Locate the cell with the specified text and output its [x, y] center coordinate. 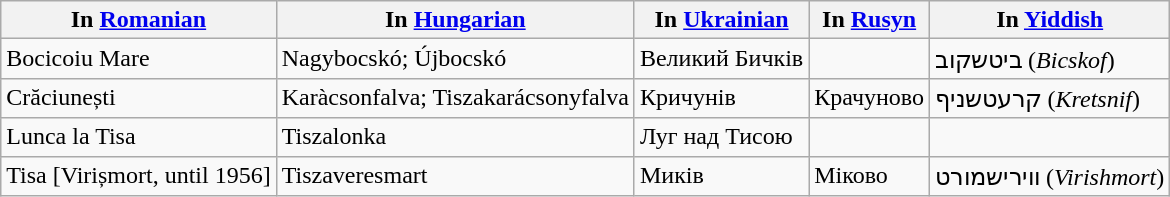
Karàcsonfalva; Tiszakarácsonyfalva [455, 98]
Bocicoiu Mare [138, 59]
Луг над Тисою [721, 137]
Tiszaveresmart [455, 176]
In Romanian [138, 20]
ביטשקוב (Bicskof) [1050, 59]
In Yiddish [1050, 20]
קרעטשניף (Kretsnif) [1050, 98]
ווירישמורט (Virishmort) [1050, 176]
In Hungarian [455, 20]
Nagybocskó; Újbocskó [455, 59]
Lunca la Tisa [138, 137]
Великий Бичків [721, 59]
Крачуново [870, 98]
Міково [870, 176]
In Ukrainian [721, 20]
Кричунів [721, 98]
Tiszalonka [455, 137]
In Rusyn [870, 20]
Tisa [Virișmort, until 1956] [138, 176]
Crăciunești [138, 98]
Миків [721, 176]
